Capture the cell that displays the provided text and extract its [x, y] central coordinate. 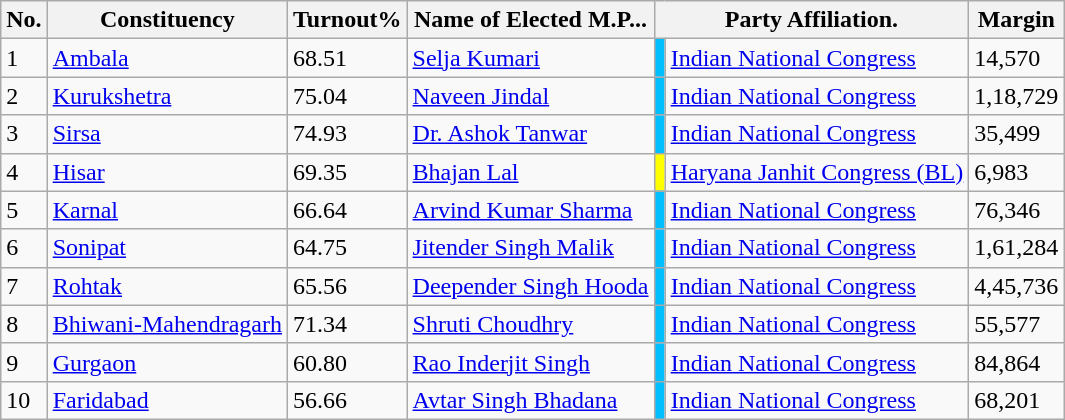
Karnal [167, 210]
Rohtak [167, 286]
64.75 [347, 248]
Arvind Kumar Sharma [530, 210]
Constituency [167, 20]
68,201 [1016, 400]
Avtar Singh Bhadana [530, 400]
3 [24, 134]
65.56 [347, 286]
7 [24, 286]
Selja Kumari [530, 58]
Margin [1016, 20]
Turnout% [347, 20]
Name of Elected M.P... [530, 20]
69.35 [347, 172]
6 [24, 248]
Sirsa [167, 134]
66.64 [347, 210]
Rao Inderjit Singh [530, 362]
76,346 [1016, 210]
56.66 [347, 400]
60.80 [347, 362]
14,570 [1016, 58]
10 [24, 400]
Hisar [167, 172]
Jitender Singh Malik [530, 248]
75.04 [347, 96]
5 [24, 210]
Naveen Jindal [530, 96]
2 [24, 96]
Bhajan Lal [530, 172]
Dr. Ashok Tanwar [530, 134]
6,983 [1016, 172]
Faridabad [167, 400]
Ambala [167, 58]
Sonipat [167, 248]
Party Affiliation. [812, 20]
4,45,736 [1016, 286]
8 [24, 324]
Bhiwani-Mahendragarh [167, 324]
71.34 [347, 324]
4 [24, 172]
55,577 [1016, 324]
1,61,284 [1016, 248]
Shruti Choudhry [530, 324]
68.51 [347, 58]
1 [24, 58]
9 [24, 362]
74.93 [347, 134]
84,864 [1016, 362]
Deepender Singh Hooda [530, 286]
1,18,729 [1016, 96]
No. [24, 20]
Haryana Janhit Congress (BL) [817, 172]
Gurgaon [167, 362]
35,499 [1016, 134]
Kurukshetra [167, 96]
